Search for the cell housing the specified text and yield its [X, Y] center coordinate. 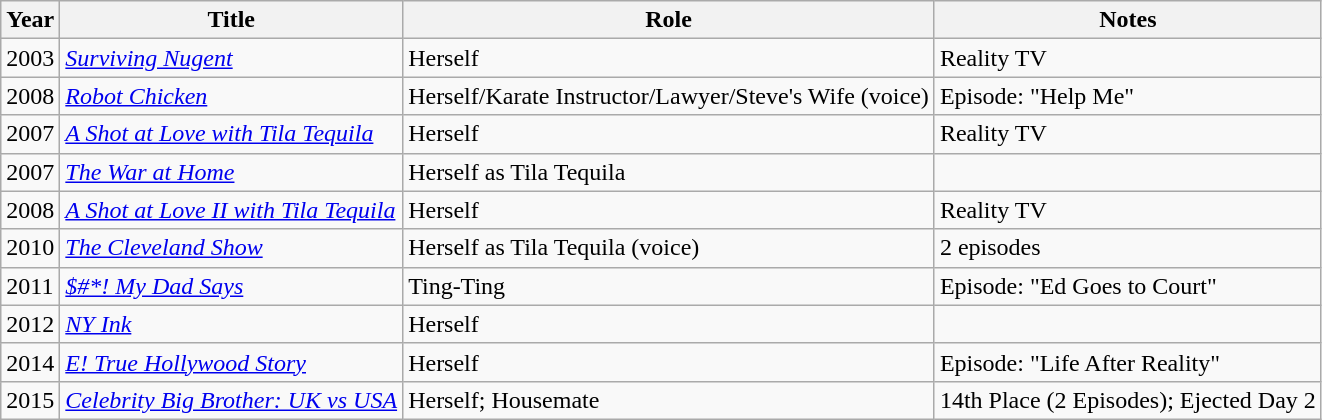
Episode: "Life After Reality" [1128, 362]
A Shot at Love with Tila Tequila [232, 134]
E! True Hollywood Story [232, 362]
Year [30, 20]
Notes [1128, 20]
Herself as Tila Tequila (voice) [669, 248]
NY Ink [232, 324]
Robot Chicken [232, 96]
2 episodes [1128, 248]
Surviving Nugent [232, 58]
2014 [30, 362]
2003 [30, 58]
Episode: "Ed Goes to Court" [1128, 286]
Role [669, 20]
2012 [30, 324]
Herself/Karate Instructor/Lawyer/Steve's Wife (voice) [669, 96]
Title [232, 20]
2010 [30, 248]
Ting-Ting [669, 286]
Herself; Housemate [669, 400]
The Cleveland Show [232, 248]
$#*! My Dad Says [232, 286]
A Shot at Love II with Tila Tequila [232, 210]
Episode: "Help Me" [1128, 96]
2011 [30, 286]
2015 [30, 400]
The War at Home [232, 172]
Celebrity Big Brother: UK vs USA [232, 400]
Herself as Tila Tequila [669, 172]
14th Place (2 Episodes); Ejected Day 2 [1128, 400]
